Capture the cell that displays the provided text and extract its (X, Y) central coordinate. 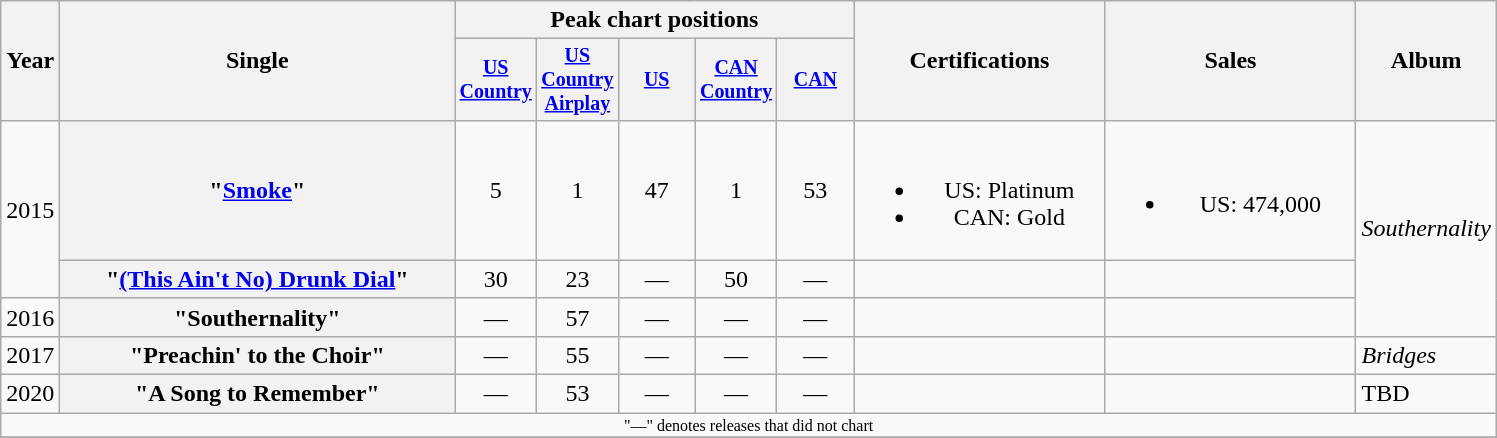
2015 (30, 209)
47 (656, 190)
2020 (30, 394)
57 (578, 317)
Peak chart positions (654, 20)
"Preachin' to the Choir" (258, 355)
CAN (816, 80)
Southernality (1426, 228)
2016 (30, 317)
Single (258, 61)
"(This Ain't No) Drunk Dial" (258, 279)
Certifications (980, 61)
Bridges (1426, 355)
23 (578, 279)
US Country Airplay (578, 80)
"—" denotes releases that did not chart (749, 425)
Album (1426, 61)
"Southernality" (258, 317)
55 (578, 355)
5 (496, 190)
TBD (1426, 394)
US: 474,000 (1230, 190)
Year (30, 61)
50 (736, 279)
US: PlatinumCAN: Gold (980, 190)
Sales (1230, 61)
US Country (496, 80)
30 (496, 279)
"A Song to Remember" (258, 394)
US (656, 80)
CAN Country (736, 80)
"Smoke" (258, 190)
2017 (30, 355)
